Capture the cell that displays the provided text and extract its [X, Y] central coordinate. 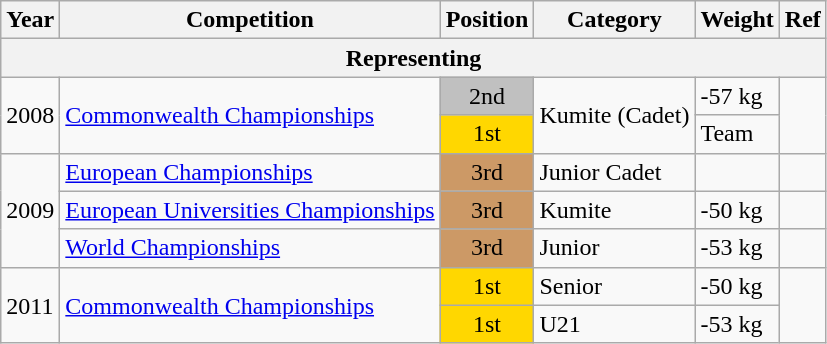
European Championships [250, 172]
Category [614, 20]
2009 [30, 210]
2011 [30, 305]
Representing [414, 58]
Kumite (Cadet) [614, 115]
Weight [737, 20]
Year [30, 20]
U21 [614, 324]
2nd [487, 96]
Position [487, 20]
European Universities Championships [250, 210]
Team [737, 134]
Junior Cadet [614, 172]
Competition [250, 20]
-57 kg [737, 96]
Junior [614, 248]
World Championships [250, 248]
Kumite [614, 210]
Ref [802, 20]
Senior [614, 286]
2008 [30, 115]
